Find where the given text appears and provide that cell's center as [x, y] coordinate. 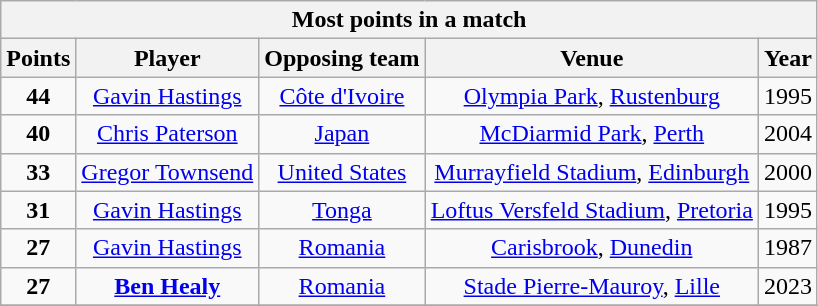
Tonga [342, 210]
2004 [788, 134]
Year [788, 58]
Olympia Park, Rustenburg [592, 96]
Côte d'Ivoire [342, 96]
2023 [788, 286]
Gregor Townsend [168, 172]
McDiarmid Park, Perth [592, 134]
40 [38, 134]
Player [168, 58]
Murrayfield Stadium, Edinburgh [592, 172]
Opposing team [342, 58]
31 [38, 210]
Venue [592, 58]
Ben Healy [168, 286]
Chris Paterson [168, 134]
2000 [788, 172]
Points [38, 58]
33 [38, 172]
United States [342, 172]
Carisbrook, Dunedin [592, 248]
Most points in a match [410, 20]
44 [38, 96]
Stade Pierre-Mauroy, Lille [592, 286]
Japan [342, 134]
Loftus Versfeld Stadium, Pretoria [592, 210]
1987 [788, 248]
